Detect which cell encompasses the target text, then output its (X, Y) center coordinate. 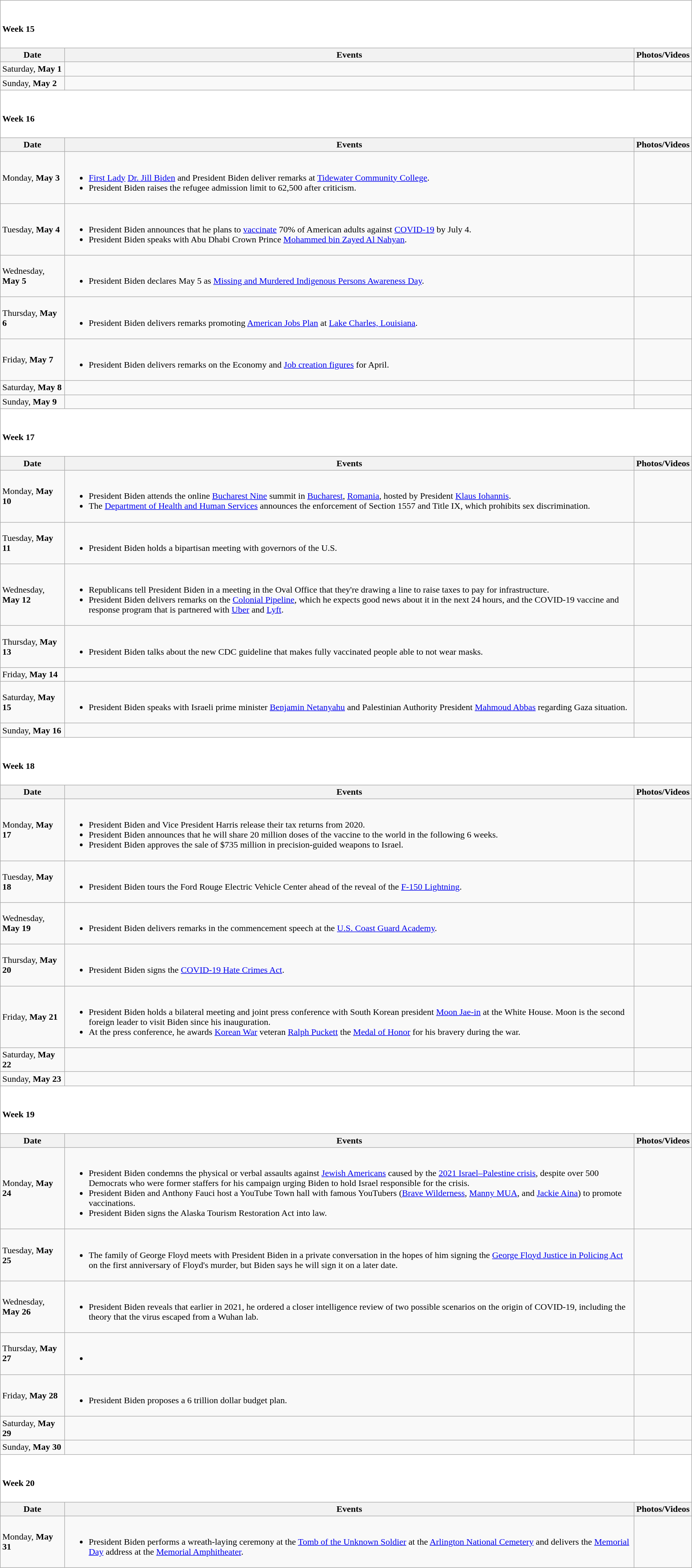
President Biden tours the Ford Rouge Electric Vehicle Center ahead of the reveal of the F-150 Lightning. (349, 882)
Friday, May 14 (33, 674)
Thursday, May 27 (33, 1354)
Saturday, May 29 (33, 1428)
Week 15 (346, 24)
Monday, May 10 (33, 496)
Wednesday, May 19 (33, 924)
Wednesday, May 5 (33, 276)
President Biden declares May 5 as Missing and Murdered Indigenous Persons Awareness Day. (349, 276)
President Biden delivers remarks on the Economy and Job creation figures for April. (349, 360)
Week 17 (346, 432)
President Biden delivers remarks in the commencement speech at the U.S. Coast Guard Academy. (349, 924)
Week 20 (346, 1478)
Week 18 (346, 761)
Tuesday, May 11 (33, 543)
Friday, May 7 (33, 360)
Wednesday, May 12 (33, 595)
President Biden speaks with Israeli prime minister Benjamin Netanyahu and Palestinian Authority President Mahmoud Abbas regarding Gaza situation. (349, 702)
Week 19 (346, 1110)
Monday, May 3 (33, 178)
President Biden holds a bipartisan meeting with governors of the U.S. (349, 543)
Thursday, May 20 (33, 965)
Tuesday, May 25 (33, 1255)
Sunday, May 23 (33, 1079)
Thursday, May 6 (33, 318)
Saturday, May 22 (33, 1060)
Monday, May 31 (33, 1542)
Monday, May 24 (33, 1188)
Thursday, May 13 (33, 647)
Sunday, May 9 (33, 402)
Wednesday, May 26 (33, 1307)
Sunday, May 30 (33, 1447)
Sunday, May 16 (33, 730)
Tuesday, May 18 (33, 882)
Week 16 (346, 114)
Saturday, May 8 (33, 388)
President Biden proposes a 6 trillion dollar budget plan. (349, 1395)
Monday, May 17 (33, 830)
Friday, May 28 (33, 1395)
Saturday, May 1 (33, 69)
President Biden delivers remarks promoting American Jobs Plan at Lake Charles, Louisiana. (349, 318)
Tuesday, May 4 (33, 229)
President Biden talks about the new CDC guideline that makes fully vaccinated people able to not wear masks. (349, 647)
President Biden signs the COVID-19 Hate Crimes Act. (349, 965)
Friday, May 21 (33, 1017)
Saturday, May 15 (33, 702)
Sunday, May 2 (33, 83)
